Capture the cell that displays the provided text and extract its (X, Y) central coordinate. 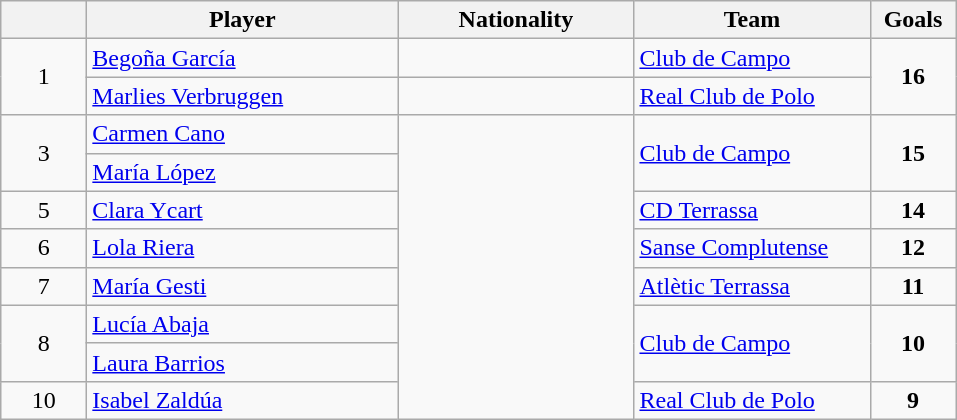
15 (913, 153)
Clara Ycart (242, 210)
5 (44, 210)
María Gesti (242, 286)
6 (44, 248)
16 (913, 77)
14 (913, 210)
Lola Riera (242, 248)
Lucía Abaja (242, 324)
Marlies Verbruggen (242, 96)
Laura Barrios (242, 362)
Goals (913, 20)
Isabel Zaldúa (242, 400)
Begoña García (242, 58)
Sanse Complutense (752, 248)
3 (44, 153)
1 (44, 77)
Carmen Cano (242, 134)
Nationality (516, 20)
9 (913, 400)
7 (44, 286)
11 (913, 286)
Atlètic Terrassa (752, 286)
Team (752, 20)
Player (242, 20)
María López (242, 172)
12 (913, 248)
CD Terrassa (752, 210)
8 (44, 343)
